Find where the given text appears and provide that cell's center as (x, y) coordinate. 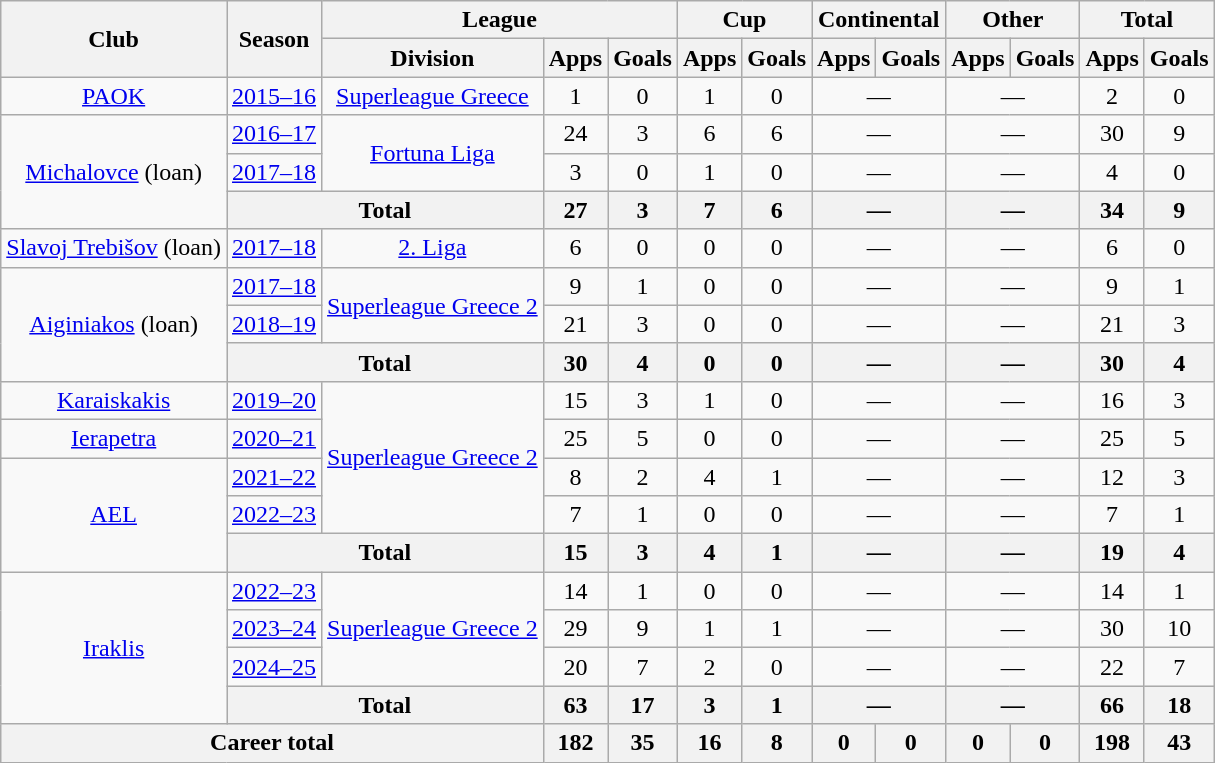
17 (643, 705)
18 (1179, 705)
Other (1013, 20)
2023–24 (274, 629)
Michalovce (loan) (114, 172)
2020–21 (274, 438)
182 (575, 743)
22 (1112, 667)
2024–25 (274, 667)
19 (1112, 553)
2016–17 (274, 134)
Season (274, 39)
AEL (114, 515)
2018–19 (274, 324)
Continental (879, 20)
24 (575, 134)
PAOK (114, 96)
Slavoj Trebišov (loan) (114, 248)
Fortuna Liga (433, 153)
2021–22 (274, 477)
Cup (744, 20)
Aiginiakos (loan) (114, 324)
34 (1112, 210)
43 (1179, 743)
Iraklis (114, 648)
Ierapetra (114, 438)
198 (1112, 743)
2015–16 (274, 96)
Superleague Greece (433, 96)
27 (575, 210)
Career total (272, 743)
66 (1112, 705)
2. Liga (433, 248)
Division (433, 58)
Karaiskakis (114, 400)
35 (643, 743)
63 (575, 705)
League (500, 20)
29 (575, 629)
Club (114, 39)
12 (1112, 477)
10 (1179, 629)
20 (575, 667)
2019–20 (274, 400)
